Locate the cell with the specified text and output its (X, Y) center coordinate. 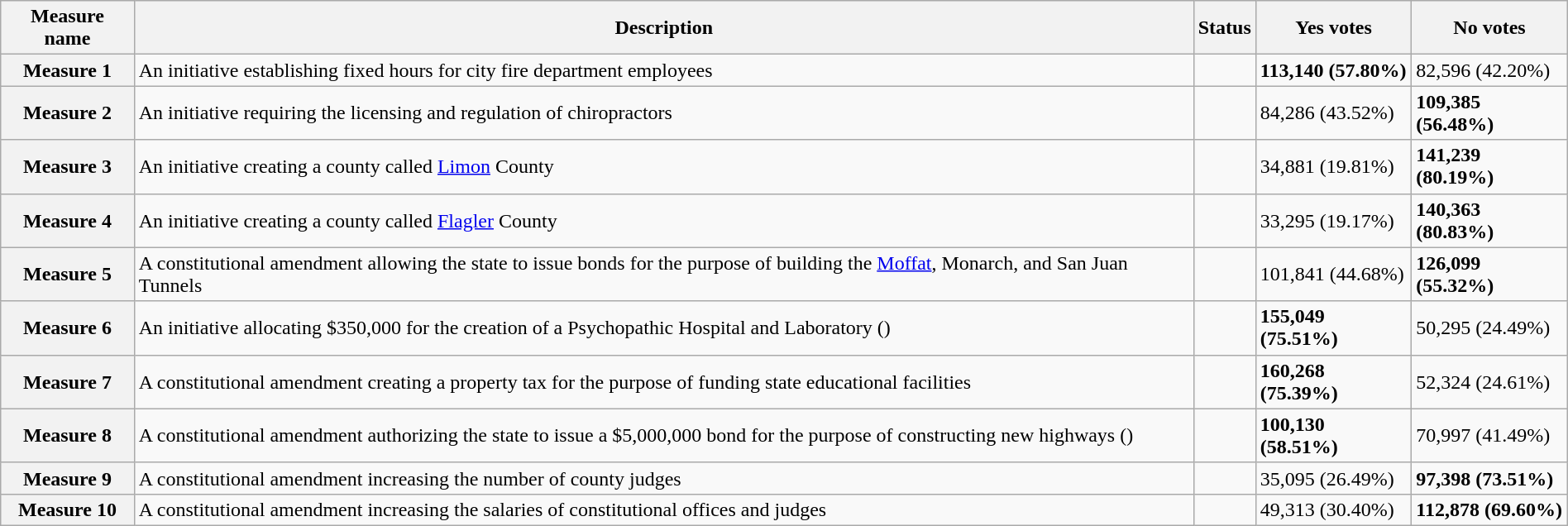
Measure 8 (68, 435)
49,313 (30.40%) (1333, 509)
A constitutional amendment increasing the number of county judges (663, 478)
Measure 2 (68, 112)
33,295 (19.17%) (1333, 220)
52,324 (24.61%) (1489, 382)
Measure 6 (68, 328)
34,881 (19.81%) (1333, 167)
A constitutional amendment allowing the state to issue bonds for the purpose of building the Moffat, Monarch, and San Juan Tunnels (663, 275)
84,286 (43.52%) (1333, 112)
An initiative requiring the licensing and regulation of chiropractors (663, 112)
An initiative allocating $350,000 for the creation of a Psychopathic Hospital and Laboratory () (663, 328)
82,596 (42.20%) (1489, 70)
Yes votes (1333, 28)
Measure 9 (68, 478)
Status (1224, 28)
A constitutional amendment increasing the salaries of constitutional offices and judges (663, 509)
Measure 7 (68, 382)
A constitutional amendment authorizing the state to issue a $5,000,000 bond for the purpose of constructing new highways () (663, 435)
140,363 (80.83%) (1489, 220)
Measure 1 (68, 70)
An initiative establishing fixed hours for city fire department employees (663, 70)
155,049 (75.51%) (1333, 328)
109,385 (56.48%) (1489, 112)
An initiative creating a county called Flagler County (663, 220)
112,878 (69.60%) (1489, 509)
An initiative creating a county called Limon County (663, 167)
Measure 5 (68, 275)
Measure 3 (68, 167)
Description (663, 28)
160,268 (75.39%) (1333, 382)
70,997 (41.49%) (1489, 435)
Measure 10 (68, 509)
141,239 (80.19%) (1489, 167)
126,099 (55.32%) (1489, 275)
No votes (1489, 28)
101,841 (44.68%) (1333, 275)
A constitutional amendment creating a property tax for the purpose of funding state educational facilities (663, 382)
Measure 4 (68, 220)
113,140 (57.80%) (1333, 70)
97,398 (73.51%) (1489, 478)
Measure name (68, 28)
100,130 (58.51%) (1333, 435)
50,295 (24.49%) (1489, 328)
35,095 (26.49%) (1333, 478)
